Provide the (X, Y) coordinate of the cell's center where the given text is located.  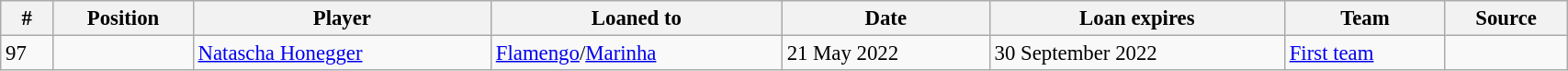
First team (1365, 53)
Source (1506, 18)
Loan expires (1137, 18)
21 May 2022 (886, 53)
# (28, 18)
Natascha Honegger (342, 53)
Team (1365, 18)
Flamengo/Marinha (636, 53)
97 (28, 53)
30 September 2022 (1137, 53)
Loaned to (636, 18)
Position (123, 18)
Player (342, 18)
Date (886, 18)
